Locate the cell with the specified text and output its [X, Y] center coordinate. 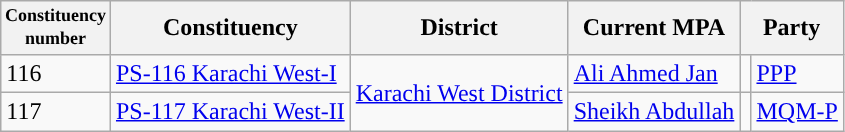
District [459, 28]
Constituency [230, 28]
PS-116 Karachi West-I [230, 73]
PPP [797, 73]
MQM-P [797, 111]
PS-117 Karachi West-II [230, 111]
Sheikh Abdullah [654, 111]
Party [792, 28]
Current MPA [654, 28]
116 [56, 73]
Karachi West District [459, 92]
Ali Ahmed Jan [654, 73]
Constituency number [56, 28]
117 [56, 111]
